Return [X, Y] of the center of cell containing provided text 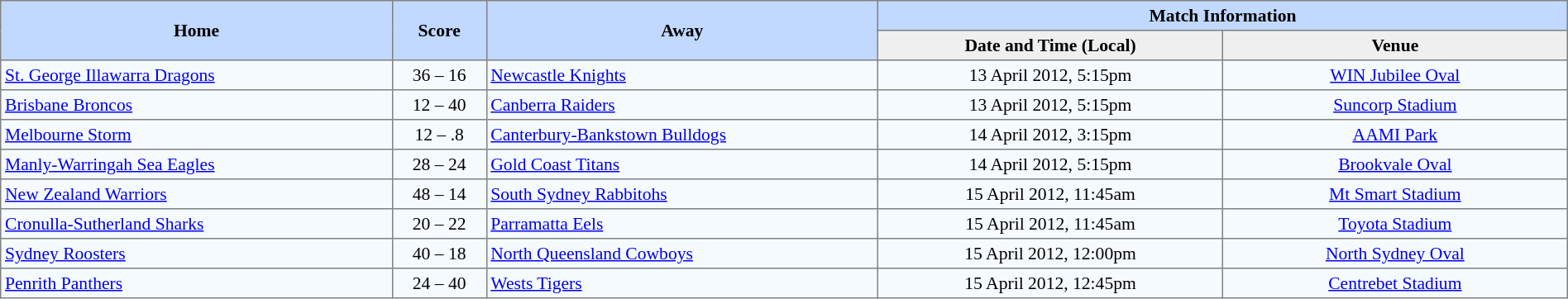
Date and Time (Local) [1050, 45]
Gold Coast Titans [682, 164]
14 April 2012, 3:15pm [1050, 135]
AAMI Park [1394, 135]
Brisbane Broncos [197, 105]
Centrebet Stadium [1394, 283]
Melbourne Storm [197, 135]
North Sydney Oval [1394, 254]
Newcastle Knights [682, 75]
15 April 2012, 12:00pm [1050, 254]
Match Information [1223, 16]
40 – 18 [439, 254]
12 – .8 [439, 135]
Canberra Raiders [682, 105]
Parramatta Eels [682, 224]
36 – 16 [439, 75]
Brookvale Oval [1394, 164]
28 – 24 [439, 164]
South Sydney Rabbitohs [682, 194]
Penrith Panthers [197, 283]
48 – 14 [439, 194]
20 – 22 [439, 224]
St. George Illawarra Dragons [197, 75]
Sydney Roosters [197, 254]
Home [197, 31]
24 – 40 [439, 283]
Venue [1394, 45]
Away [682, 31]
Score [439, 31]
Mt Smart Stadium [1394, 194]
New Zealand Warriors [197, 194]
Cronulla-Sutherland Sharks [197, 224]
Wests Tigers [682, 283]
Canterbury-Bankstown Bulldogs [682, 135]
WIN Jubilee Oval [1394, 75]
Toyota Stadium [1394, 224]
Suncorp Stadium [1394, 105]
14 April 2012, 5:15pm [1050, 164]
North Queensland Cowboys [682, 254]
Manly-Warringah Sea Eagles [197, 164]
15 April 2012, 12:45pm [1050, 283]
12 – 40 [439, 105]
